Identify which cell holds the provided text, then report its [X, Y] central coordinate. 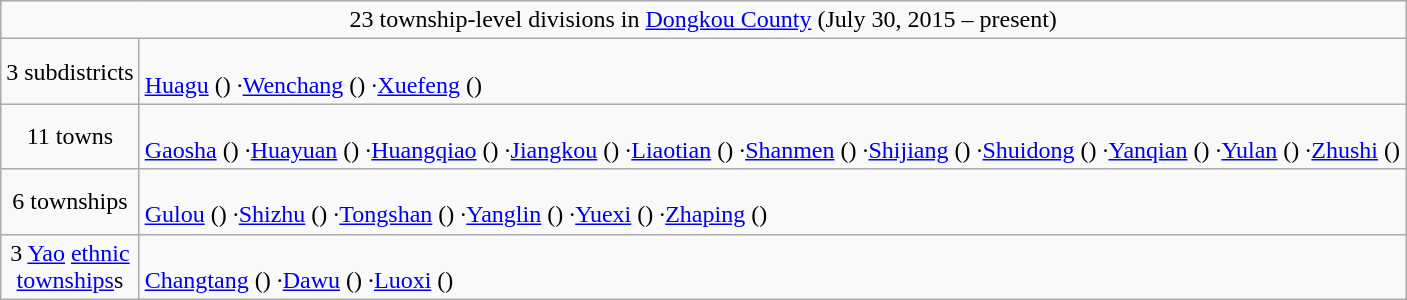
23 township-level divisions in Dongkou County (July 30, 2015 – present) [704, 20]
Gulou () ·Shizhu () ·Tongshan () ·Yanglin () ·Yuexi () ·Zhaping () [772, 202]
6 townships [70, 202]
3 Yao ethnic townshipss [70, 266]
Huagu () ·Wenchang () ·Xuefeng () [772, 72]
Changtang () ·Dawu () ·Luoxi () [772, 266]
3 subdistricts [70, 72]
11 towns [70, 136]
Gaosha () ·Huayuan () ·Huangqiao () ·Jiangkou () ·Liaotian () ·Shanmen () ·Shijiang () ·Shuidong () ·Yanqian () ·Yulan () ·Zhushi () [772, 136]
